Scan for the cell matching the given text and deliver its [x, y] coordinate at center. 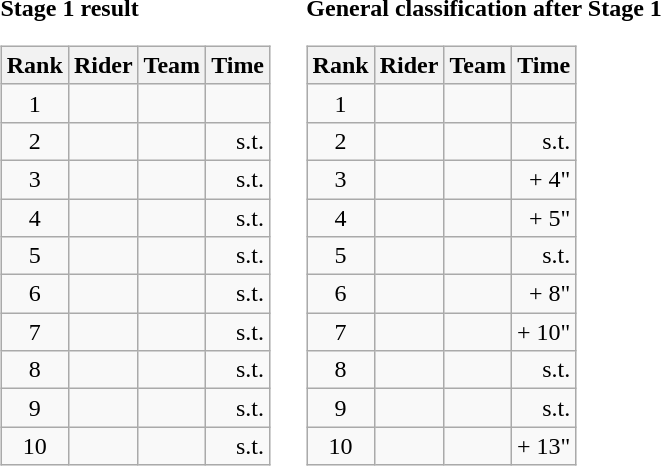
+ 13" [543, 446]
+ 5" [543, 217]
+ 10" [543, 332]
+ 4" [543, 179]
+ 8" [543, 294]
